Scan for the cell matching the given text and deliver its (X, Y) coordinate at center. 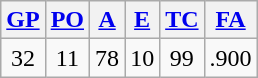
GP (23, 20)
.900 (230, 58)
PO (67, 20)
32 (23, 58)
A (108, 20)
78 (108, 58)
11 (67, 58)
E (142, 20)
TC (182, 20)
10 (142, 58)
99 (182, 58)
FA (230, 20)
